Return the [X, Y] coordinate for the center point of the cell that contains the specified text.  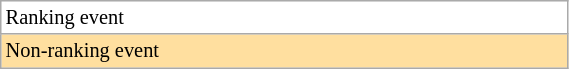
Non-ranking event [284, 51]
Ranking event [284, 17]
